Pinpoint the cell where the given text exists, returning its (X, Y) midpoint coordinate. 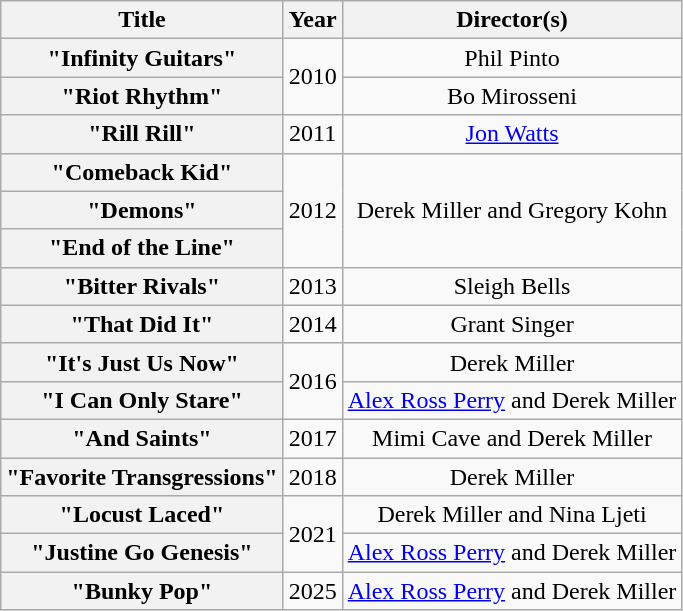
2011 (312, 134)
"Bitter Rivals" (142, 286)
"It's Just Us Now" (142, 362)
2013 (312, 286)
"End of the Line" (142, 248)
Derek Miller and Gregory Kohn (512, 210)
Title (142, 20)
Mimi Cave and Derek Miller (512, 438)
Year (312, 20)
"And Saints" (142, 438)
"Favorite Transgressions" (142, 477)
"Rill Rill" (142, 134)
Bo Mirosseni (512, 96)
2025 (312, 591)
"Justine Go Genesis" (142, 553)
2016 (312, 381)
Director(s) (512, 20)
Sleigh Bells (512, 286)
2017 (312, 438)
Derek Miller and Nina Ljeti (512, 515)
"That Did It" (142, 324)
Phil Pinto (512, 58)
2021 (312, 534)
Grant Singer (512, 324)
"Demons" (142, 210)
2018 (312, 477)
"Riot Rhythm" (142, 96)
2010 (312, 77)
"Bunky Pop" (142, 591)
"Locust Laced" (142, 515)
"Infinity Guitars" (142, 58)
2012 (312, 210)
2014 (312, 324)
"Comeback Kid" (142, 172)
Jon Watts (512, 134)
"I Can Only Stare" (142, 400)
